Return the (x, y) coordinate for the center point of the cell that contains the specified text.  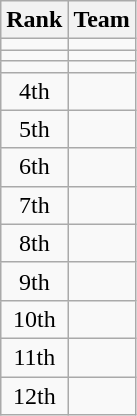
7th (34, 205)
11th (34, 357)
4th (34, 91)
Team (102, 20)
9th (34, 281)
8th (34, 243)
12th (34, 395)
10th (34, 319)
6th (34, 167)
5th (34, 129)
Rank (34, 20)
